Output the [X, Y] coordinate of the center of the cell containing the given text.  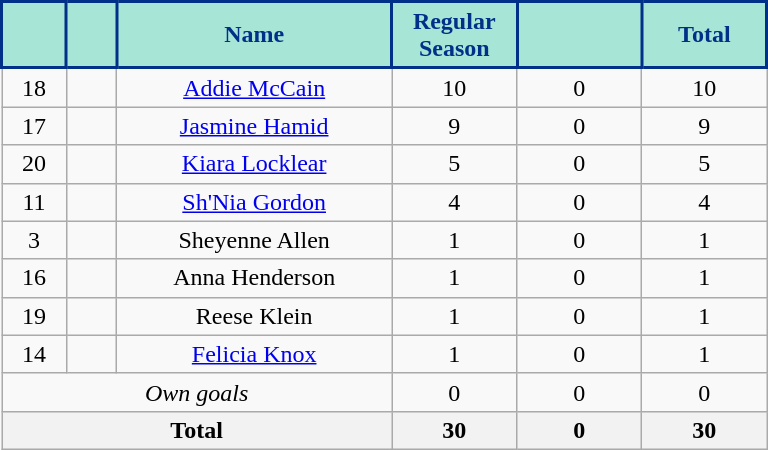
11 [34, 202]
Own goals [197, 392]
3 [34, 240]
19 [34, 316]
18 [34, 88]
Sheyenne Allen [254, 240]
Anna Henderson [254, 278]
Felicia Knox [254, 354]
Jasmine Hamid [254, 126]
20 [34, 164]
Reese Klein [254, 316]
17 [34, 126]
Sh'Nia Gordon [254, 202]
Name [254, 36]
Kiara Locklear [254, 164]
14 [34, 354]
Addie McCain [254, 88]
16 [34, 278]
Regular Season [454, 36]
